For the text-containing cell, return its midpoint in (X, Y) coordinate format. 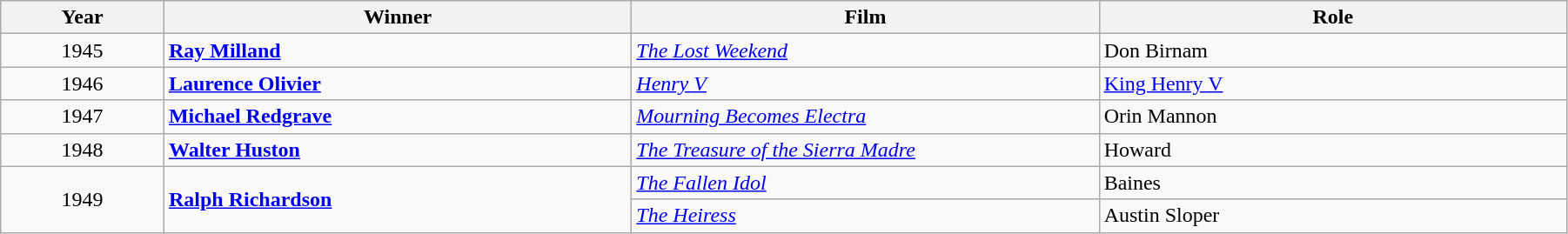
Year (83, 17)
Howard (1333, 150)
King Henry V (1333, 84)
Orin Mannon (1333, 117)
Don Birnam (1333, 50)
Ralph Richardson (397, 199)
1948 (83, 150)
The Heiress (865, 216)
Winner (397, 17)
Walter Huston (397, 150)
Film (865, 17)
1945 (83, 50)
1949 (83, 199)
Laurence Olivier (397, 84)
The Fallen Idol (865, 183)
1946 (83, 84)
The Treasure of the Sierra Madre (865, 150)
The Lost Weekend (865, 50)
Austin Sloper (1333, 216)
Role (1333, 17)
Henry V (865, 84)
Ray Milland (397, 50)
1947 (83, 117)
Mourning Becomes Electra (865, 117)
Baines (1333, 183)
Michael Redgrave (397, 117)
